Identify which cell holds the provided text, then report its (x, y) central coordinate. 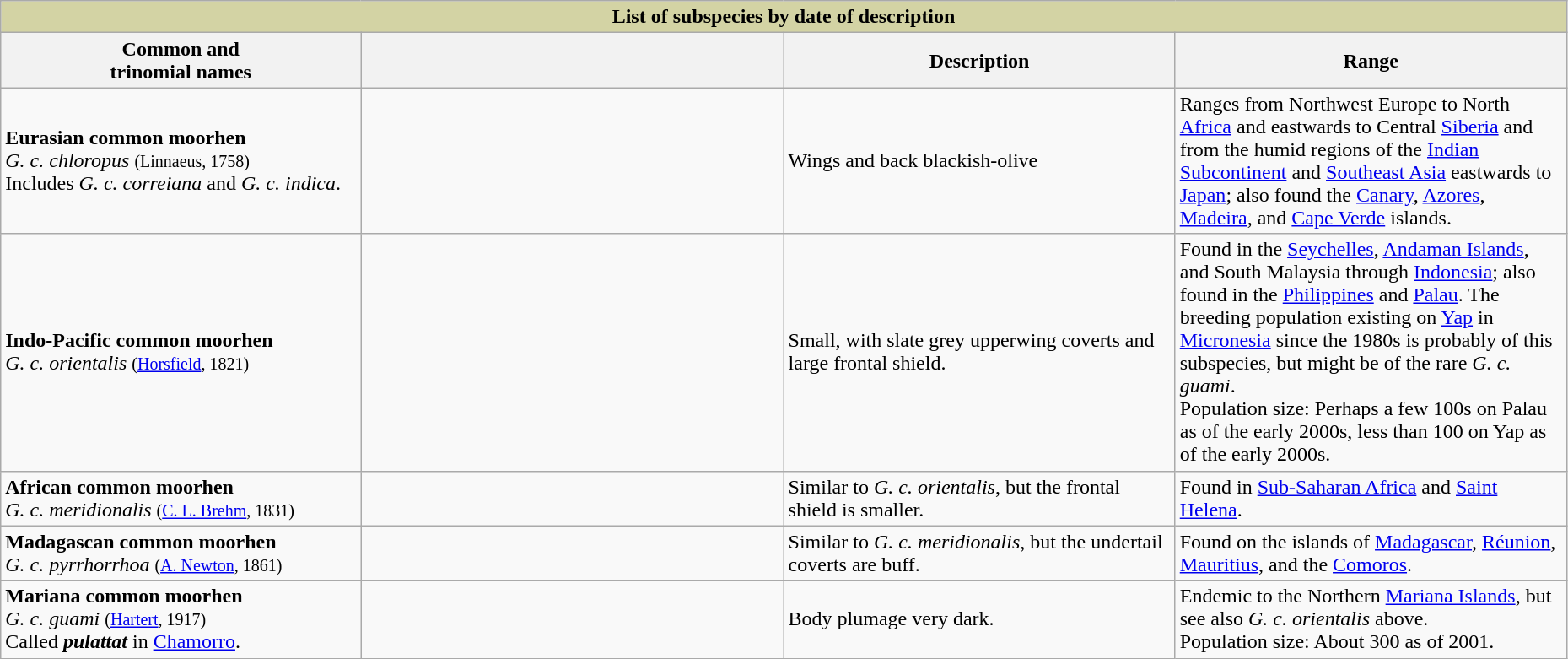
Similar to G. c. meridionalis, but the undertail coverts are buff. (979, 554)
Endemic to the Northern Mariana Islands, but see also G. c. orientalis above.Population size: About 300 as of 2001. (1371, 619)
Body plumage very dark. (979, 619)
Range (1371, 61)
Similar to G. c. orientalis, but the frontal shield is smaller. (979, 498)
Mariana common moorhenG. c. guami (Hartert, 1917)Called pulattat in Chamorro. (181, 619)
Small, with slate grey upperwing coverts and large frontal shield. (979, 353)
Description (979, 61)
Indo-Pacific common moorhenG. c. orientalis (Horsfield, 1821) (181, 353)
Found on the islands of Madagascar, Réunion, Mauritius, and the Comoros. (1371, 554)
Wings and back blackish-olive (979, 160)
Eurasian common moorhenG. c. chloropus (Linnaeus, 1758)Includes G. c. correiana and G. c. indica. (181, 160)
Common andtrinomial names (181, 61)
African common moorhenG. c. meridionalis (C. L. Brehm, 1831) (181, 498)
List of subspecies by date of description (784, 17)
Madagascan common moorhenG. c. pyrrhorrhoa (A. Newton, 1861) (181, 554)
Found in Sub-Saharan Africa and Saint Helena. (1371, 498)
